Pinpoint the cell where the given text exists, returning its (X, Y) midpoint coordinate. 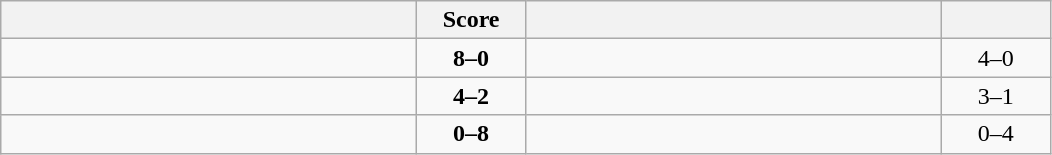
3–1 (996, 96)
4–0 (996, 58)
Score (472, 20)
0–4 (996, 134)
0–8 (472, 134)
4–2 (472, 96)
8–0 (472, 58)
